Locate the cell with the specified text and output its [x, y] center coordinate. 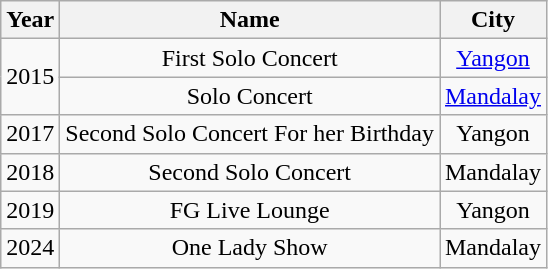
Second Solo Concert For her Birthday [250, 134]
2024 [30, 248]
2015 [30, 77]
Second Solo Concert [250, 172]
2017 [30, 134]
City [494, 20]
First Solo Concert [250, 58]
Year [30, 20]
2018 [30, 172]
2019 [30, 210]
Solo Concert [250, 96]
One Lady Show [250, 248]
FG Live Lounge [250, 210]
Name [250, 20]
